Locate the cell with the specified text and output its (x, y) center coordinate. 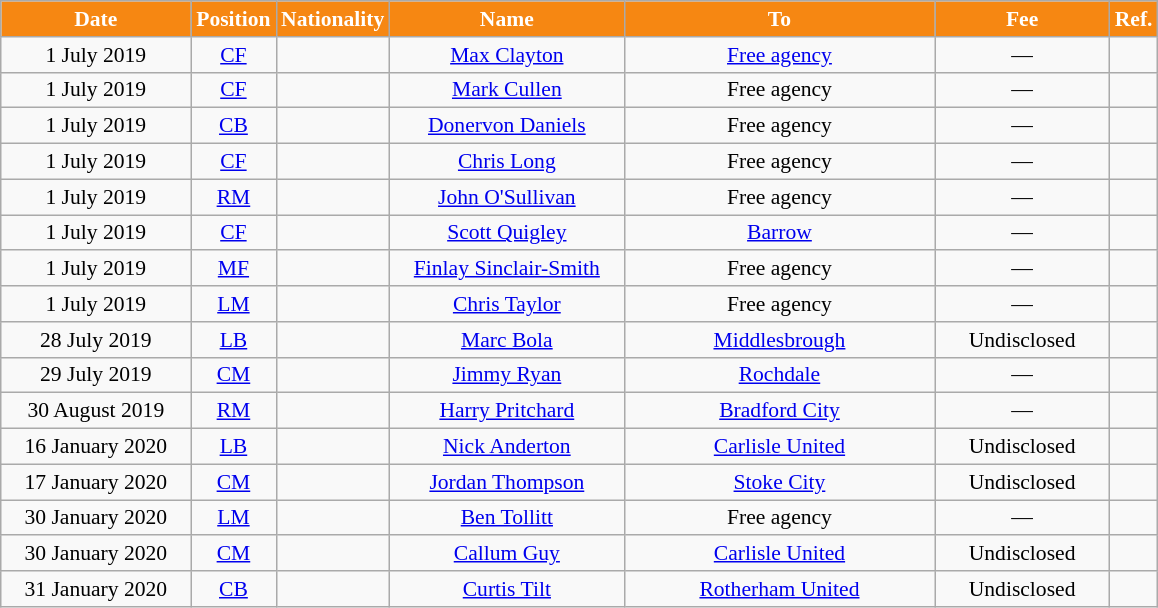
Nick Anderton (506, 447)
Chris Taylor (506, 304)
Harry Pritchard (506, 411)
Jimmy Ryan (506, 375)
Mark Cullen (506, 90)
Rochdale (779, 375)
MF (234, 269)
To (779, 19)
Ben Tollitt (506, 518)
16 January 2020 (96, 447)
Scott Quigley (506, 233)
Max Clayton (506, 55)
29 July 2019 (96, 375)
Chris Long (506, 162)
17 January 2020 (96, 482)
Nationality (332, 19)
Name (506, 19)
Bradford City (779, 411)
Date (96, 19)
Position (234, 19)
Donervon Daniels (506, 126)
Jordan Thompson (506, 482)
Finlay Sinclair-Smith (506, 269)
Rotherham United (779, 589)
Middlesbrough (779, 340)
28 July 2019 (96, 340)
30 August 2019 (96, 411)
Fee (1022, 19)
Ref. (1134, 19)
Stoke City (779, 482)
Marc Bola (506, 340)
31 January 2020 (96, 589)
John O'Sullivan (506, 197)
Callum Guy (506, 554)
Curtis Tilt (506, 589)
Barrow (779, 233)
